Scan for the cell matching the given text and deliver its (x, y) coordinate at center. 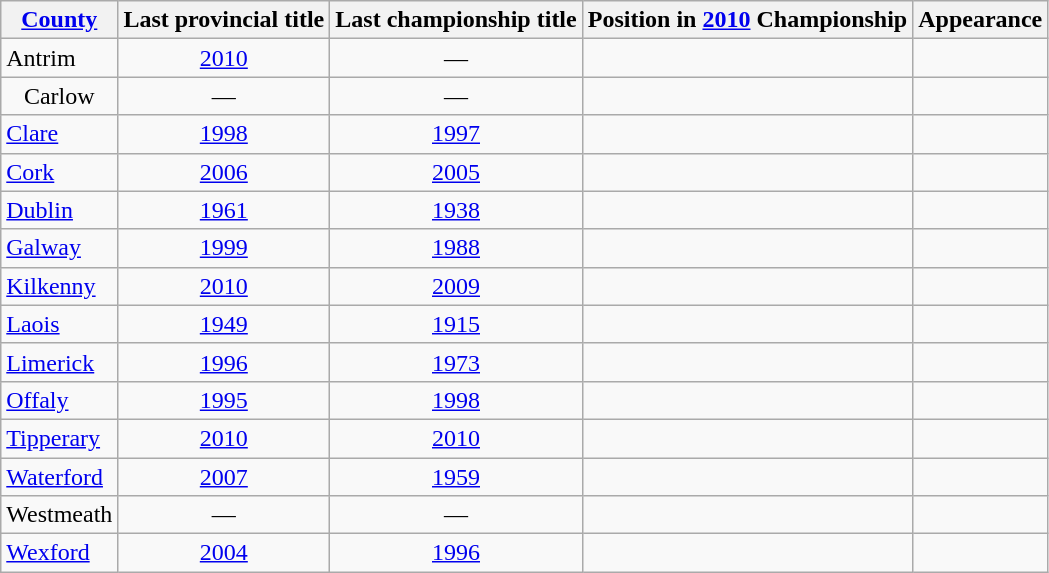
Last provincial title (224, 20)
1997 (456, 134)
2006 (224, 172)
Galway (60, 248)
Offaly (60, 400)
1959 (456, 477)
1938 (456, 210)
Position in 2010 Championship (748, 20)
Dublin (60, 210)
1999 (224, 248)
Westmeath (60, 515)
2007 (224, 477)
Waterford (60, 477)
County (60, 20)
Carlow (60, 96)
Wexford (60, 553)
1973 (456, 362)
1995 (224, 400)
Cork (60, 172)
Tipperary (60, 438)
2005 (456, 172)
1949 (224, 324)
Kilkenny (60, 286)
2009 (456, 286)
Laois (60, 324)
Antrim (60, 58)
Last championship title (456, 20)
Limerick (60, 362)
1915 (456, 324)
Clare (60, 134)
Appearance (980, 20)
2004 (224, 553)
1988 (456, 248)
1961 (224, 210)
